Search for the cell housing the specified text and yield its [X, Y] center coordinate. 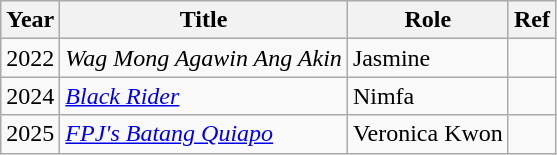
Year [30, 20]
Ref [532, 20]
FPJ's Batang Quiapo [204, 134]
2025 [30, 134]
2022 [30, 58]
Wag Mong Agawin Ang Akin [204, 58]
Jasmine [428, 58]
Veronica Kwon [428, 134]
Black Rider [204, 96]
Role [428, 20]
2024 [30, 96]
Nimfa [428, 96]
Title [204, 20]
